Return [x, y] of the center of cell containing provided text 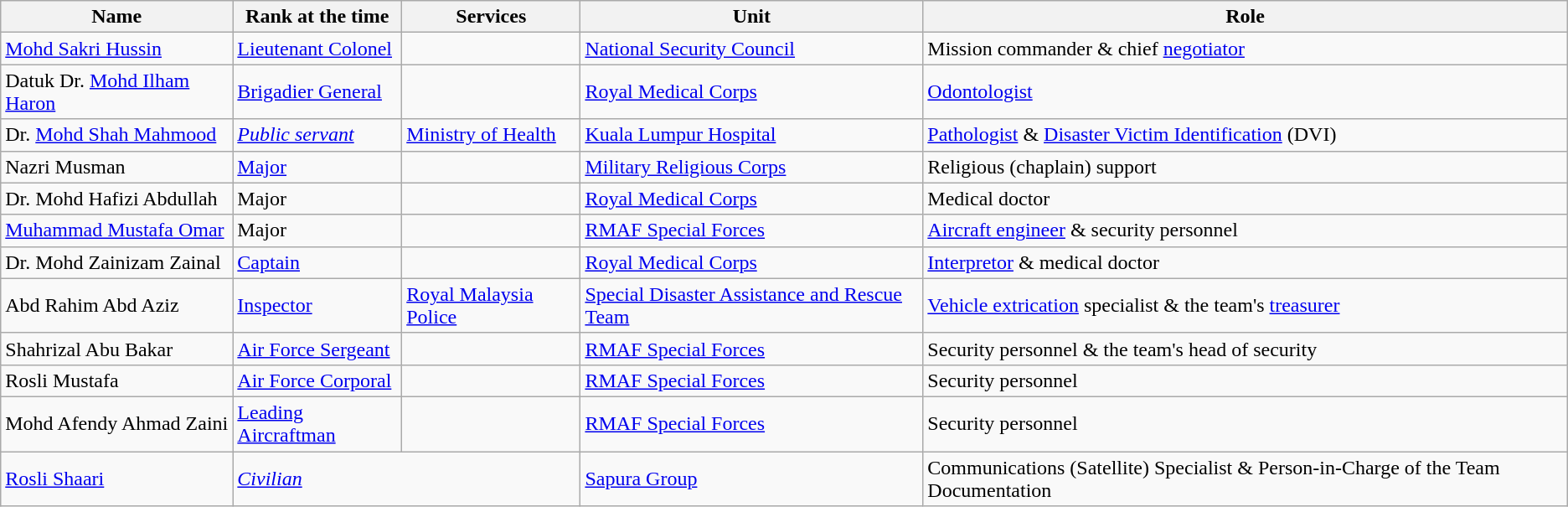
Unit [752, 17]
Abd Rahim Abd Aziz [117, 305]
Services [491, 17]
Lieutenant Colonel [317, 49]
Captain [317, 262]
Medical doctor [1245, 199]
Leading Aircraftman [317, 424]
Rosli Mustafa [117, 380]
Rosli Shaari [117, 478]
Communications (Satellite) Specialist & Person-in-Charge of the Team Documentation [1245, 478]
Rank at the time [317, 17]
Role [1245, 17]
Datuk Dr. Mohd Ilham Haron [117, 92]
Civilian [407, 478]
Name [117, 17]
Muhammad Mustafa Omar [117, 230]
Special Disaster Assistance and Rescue Team [752, 305]
Aircraft engineer & security personnel [1245, 230]
Dr. Mohd Shah Mahmood [117, 135]
Shahrizal Abu Bakar [117, 349]
Mohd Afendy Ahmad Zaini [117, 424]
Vehicle extrication specialist & the team's treasurer [1245, 305]
Odontologist [1245, 92]
Pathologist & Disaster Victim Identification (DVI) [1245, 135]
Brigadier General [317, 92]
Air Force Sergeant [317, 349]
Dr. Mohd Zainizam Zainal [117, 262]
Air Force Corporal [317, 380]
Security personnel & the team's head of security [1245, 349]
Sapura Group [752, 478]
Public servant [317, 135]
Dr. Mohd Hafizi Abdullah [117, 199]
Kuala Lumpur Hospital [752, 135]
National Security Council [752, 49]
Religious (chaplain) support [1245, 167]
Mission commander & chief negotiator [1245, 49]
Mohd Sakri Hussin [117, 49]
Inspector [317, 305]
Royal Malaysia Police [491, 305]
Nazri Musman [117, 167]
Military Religious Corps [752, 167]
Ministry of Health [491, 135]
Interpretor & medical doctor [1245, 262]
